Pinpoint the cell where the given text exists, returning its (X, Y) midpoint coordinate. 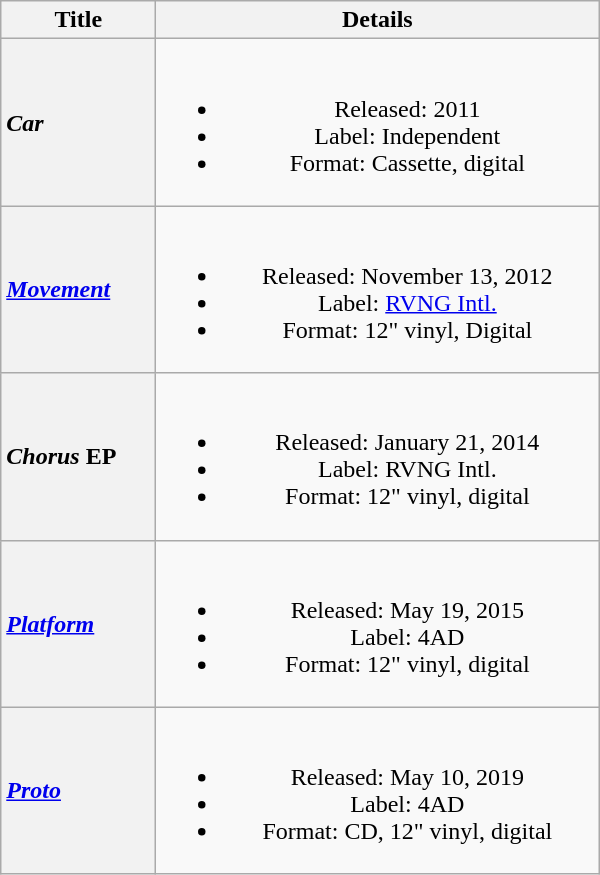
Released: November 13, 2012Label: RVNG Intl.Format: 12" vinyl, Digital (378, 290)
Car (78, 122)
Movement (78, 290)
Released: January 21, 2014Label: RVNG Intl.Format: 12" vinyl, digital (378, 456)
Title (78, 20)
Released: 2011Label: IndependentFormat: Cassette, digital (378, 122)
Chorus EP (78, 456)
Details (378, 20)
Released: May 10, 2019Label: 4ADFormat: CD, 12" vinyl, digital (378, 790)
Platform (78, 624)
Proto (78, 790)
Released: May 19, 2015Label: 4ADFormat: 12" vinyl, digital (378, 624)
